Provide the (x, y) coordinate of the cell's center where the given text is located.  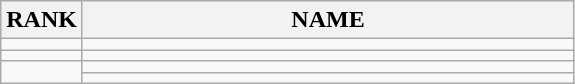
RANK (42, 20)
NAME (328, 20)
